Search for the cell housing the specified text and yield its (X, Y) center coordinate. 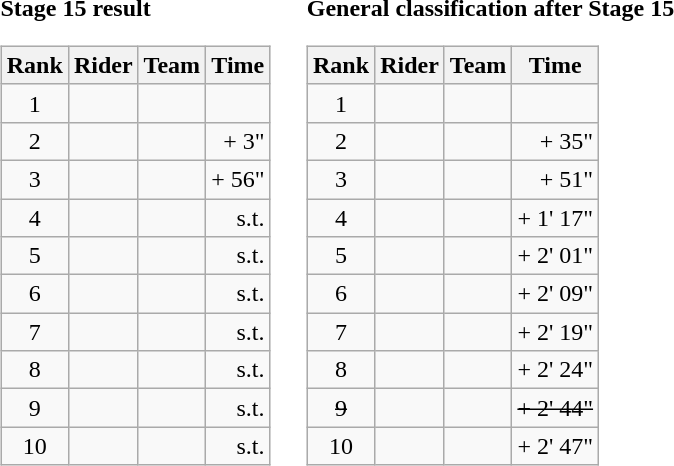
+ 2' 01" (556, 256)
+ 56" (238, 179)
+ 35" (556, 141)
+ 51" (556, 179)
+ 2' 24" (556, 370)
+ 2' 47" (556, 446)
+ 3" (238, 141)
+ 2' 09" (556, 294)
+ 2' 19" (556, 332)
+ 1' 17" (556, 217)
+ 2' 44" (556, 408)
